For the text-containing cell, return its midpoint in [x, y] coordinate format. 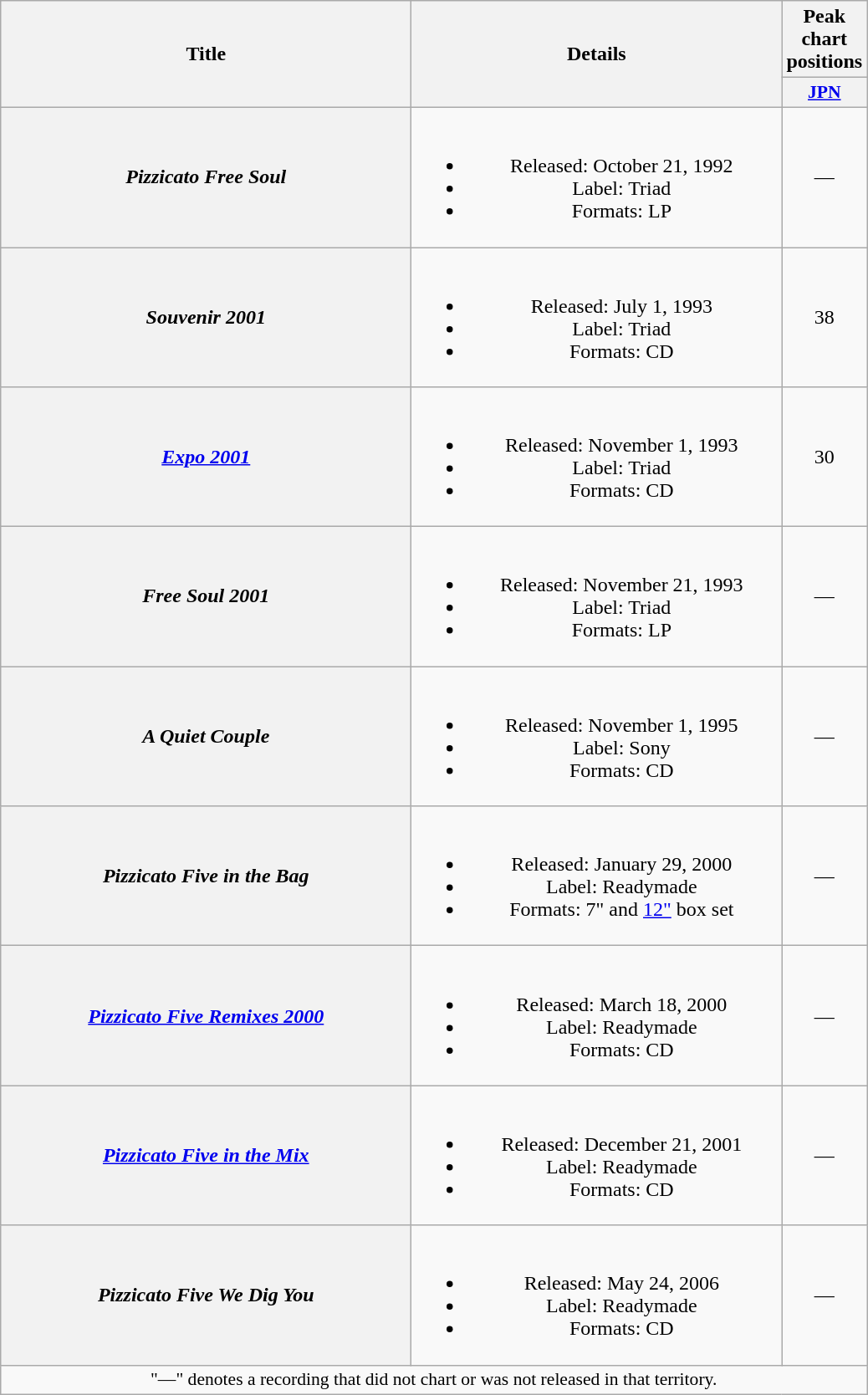
Pizzicato Five We Dig You [206, 1295]
Pizzicato Free Soul [206, 177]
30 [825, 457]
Title [206, 54]
Released: May 24, 2006Label: ReadymadeFormats: CD [597, 1295]
Released: November 1, 1995Label: SonyFormats: CD [597, 736]
38 [825, 318]
Pizzicato Five in the Bag [206, 876]
Souvenir 2001 [206, 318]
Released: November 21, 1993Label: TriadFormats: LP [597, 597]
JPN [825, 93]
Released: October 21, 1992Label: TriadFormats: LP [597, 177]
Pizzicato Five in the Mix [206, 1156]
Free Soul 2001 [206, 597]
Released: January 29, 2000Label: ReadymadeFormats: 7" and 12" box set [597, 876]
Released: November 1, 1993Label: TriadFormats: CD [597, 457]
Released: July 1, 1993Label: TriadFormats: CD [597, 318]
Pizzicato Five Remixes 2000 [206, 1015]
Released: December 21, 2001Label: ReadymadeFormats: CD [597, 1156]
Peak chart positions [825, 39]
Released: March 18, 2000Label: ReadymadeFormats: CD [597, 1015]
Expo 2001 [206, 457]
"—" denotes a recording that did not chart or was not released in that territory. [434, 1380]
A Quiet Couple [206, 736]
Details [597, 54]
